Provide the (X, Y) coordinate of the cell's center where the given text is located.  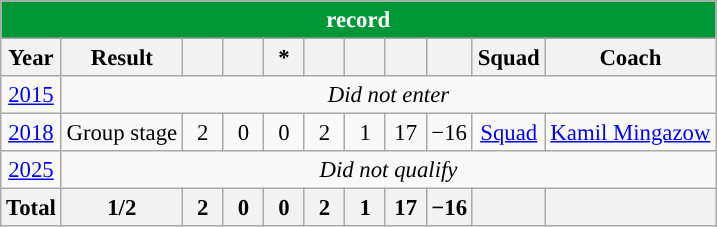
Group stage (122, 133)
1/2 (122, 208)
Did not qualify (388, 170)
Total (31, 208)
2015 (31, 95)
* (284, 58)
Year (31, 58)
2025 (31, 170)
record (358, 20)
2018 (31, 133)
Kamil Mingazow (630, 133)
Did not enter (388, 95)
Coach (630, 58)
Result (122, 58)
